Determine the [x, y] coordinate at the center of the cell enclosing the given text.  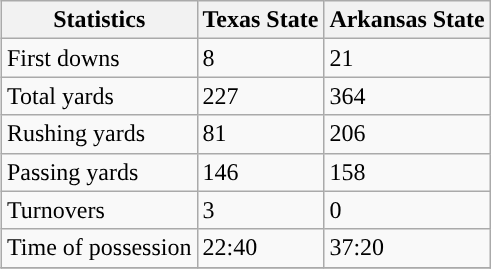
146 [260, 172]
81 [260, 134]
0 [407, 210]
Time of possession [99, 248]
3 [260, 210]
Passing yards [99, 172]
Rushing yards [99, 134]
22:40 [260, 248]
158 [407, 172]
First downs [99, 58]
Texas State [260, 20]
364 [407, 96]
Turnovers [99, 210]
37:20 [407, 248]
21 [407, 58]
206 [407, 134]
Arkansas State [407, 20]
227 [260, 96]
8 [260, 58]
Statistics [99, 20]
Total yards [99, 96]
